Find where the given text appears and provide that cell's center as (X, Y) coordinate. 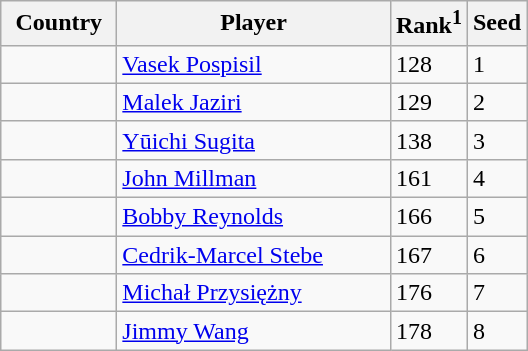
Country (59, 24)
2 (496, 102)
Yūichi Sugita (254, 140)
Rank1 (428, 24)
7 (496, 293)
1 (496, 64)
6 (496, 255)
166 (428, 217)
5 (496, 217)
4 (496, 178)
Malek Jaziri (254, 102)
Vasek Pospisil (254, 64)
176 (428, 293)
Michał Przysiężny (254, 293)
128 (428, 64)
138 (428, 140)
Player (254, 24)
John Millman (254, 178)
Bobby Reynolds (254, 217)
Jimmy Wang (254, 331)
8 (496, 331)
178 (428, 331)
161 (428, 178)
Seed (496, 24)
Cedrik-Marcel Stebe (254, 255)
167 (428, 255)
3 (496, 140)
129 (428, 102)
